Locate the cell with the specified text and output its (X, Y) center coordinate. 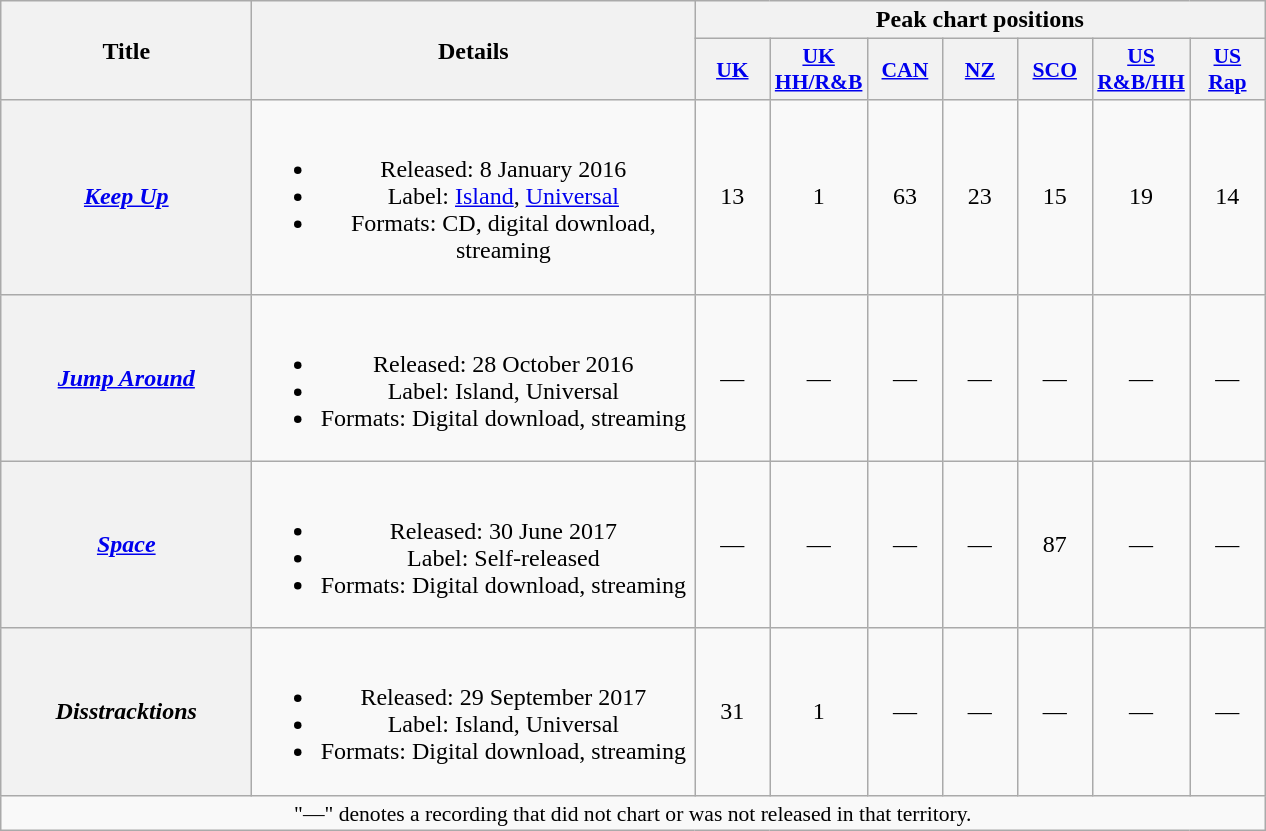
Released: 29 September 2017Label: Island, UniversalFormats: Digital download, streaming (474, 712)
CAN (904, 70)
UKHH/R&B (819, 70)
13 (732, 197)
15 (1054, 197)
Keep Up (126, 197)
USRap (1228, 70)
UK (732, 70)
63 (904, 197)
14 (1228, 197)
Released: 8 January 2016Label: Island, UniversalFormats: CD, digital download, streaming (474, 197)
Details (474, 50)
87 (1054, 544)
Released: 30 June 2017Label: Self-releasedFormats: Digital download, streaming (474, 544)
"—" denotes a recording that did not chart or was not released in that territory. (633, 813)
Space (126, 544)
Disstracktions (126, 712)
31 (732, 712)
Jump Around (126, 378)
Released: 28 October 2016Label: Island, UniversalFormats: Digital download, streaming (474, 378)
NZ (980, 70)
SCO (1054, 70)
USR&B/HH (1141, 70)
Title (126, 50)
19 (1141, 197)
Peak chart positions (980, 20)
23 (980, 197)
